Extract the [x, y] coordinate from the center of the cell holding the provided text.  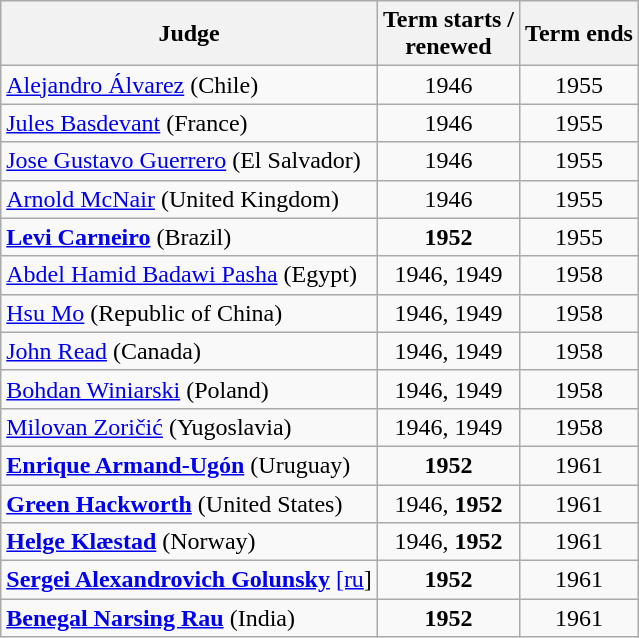
Term starts / renewed [448, 34]
Term ends [580, 34]
Alejandro Álvarez (Chile) [190, 85]
Judge [190, 34]
Sergei Alexandrovich Golunsky [ru] [190, 580]
Levi Carneiro (Brazil) [190, 237]
Bohdan Winiarski (Poland) [190, 389]
Milovan Zoričić (Yugoslavia) [190, 427]
Jose Gustavo Guerrero (El Salvador) [190, 161]
Green Hackworth (United States) [190, 503]
Benegal Narsing Rau (India) [190, 618]
Enrique Armand-Ugón (Uruguay) [190, 465]
Helge Klæstad (Norway) [190, 542]
Hsu Mo (Republic of China) [190, 313]
Jules Basdevant (France) [190, 123]
John Read (Canada) [190, 351]
Abdel Hamid Badawi Pasha (Egypt) [190, 275]
Arnold McNair (United Kingdom) [190, 199]
